Output the [x, y] coordinate of the center of the cell containing the given text.  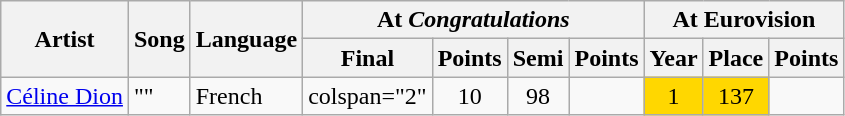
Song [159, 39]
Artist [65, 39]
137 [736, 96]
"" [159, 96]
French [246, 96]
Final [368, 58]
At Eurovision [744, 20]
10 [470, 96]
Place [736, 58]
colspan="2" [368, 96]
Year [674, 58]
1 [674, 96]
Céline Dion [65, 96]
Semi [538, 58]
98 [538, 96]
At Congratulations [474, 20]
Language [246, 39]
